Provide the [X, Y] coordinate of the cell's center where the given text is located.  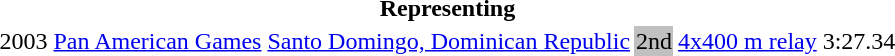
Santo Domingo, Dominican Republic [449, 41]
Pan American Games [158, 41]
4x400 m relay [748, 41]
2nd [654, 41]
